Capture the cell that displays the provided text and extract its [X, Y] central coordinate. 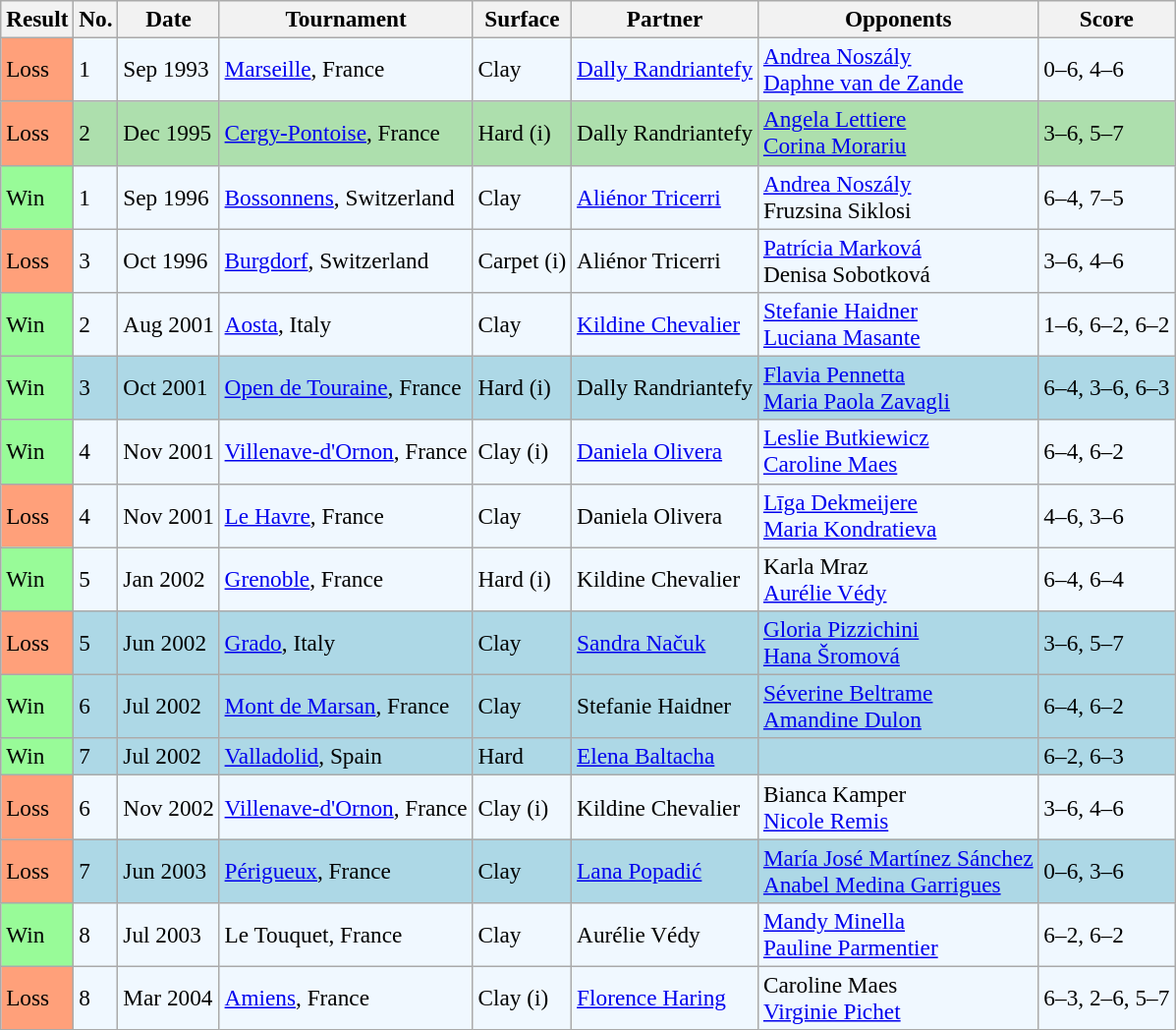
Karla Mraz Aurélie Védy [898, 578]
Le Touquet, France [346, 934]
Elena Baltacha [665, 757]
6–2, 6–3 [1106, 757]
Date [169, 19]
Florence Haring [665, 999]
Open de Touraine, France [346, 387]
Sandra Načuk [665, 643]
Dec 1995 [169, 134]
Grado, Italy [346, 643]
Andrea Noszály Daphne van de Zande [898, 69]
Gloria Pizzichini Hana Šromová [898, 643]
Stefanie Haidner [665, 706]
Result [37, 19]
Jun 2002 [169, 643]
Caroline Maes Virginie Pichet [898, 999]
Stefanie Haidner Luciana Masante [898, 324]
Patrícia Marková Denisa Sobotková [898, 259]
Līga Dekmeijere Maria Kondratieva [898, 515]
Score [1106, 19]
Mandy Minella Pauline Parmentier [898, 934]
Oct 1996 [169, 259]
Partner [665, 19]
0–6, 4–6 [1106, 69]
Surface [523, 19]
Valladolid, Spain [346, 757]
Burgdorf, Switzerland [346, 259]
Aosta, Italy [346, 324]
Leslie Butkiewicz Caroline Maes [898, 452]
Nov 2002 [169, 806]
6–4, 6–4 [1106, 578]
Flavia Pennetta Maria Paola Zavagli [898, 387]
Lana Popadić [665, 871]
Carpet (i) [523, 259]
6–3, 2–6, 5–7 [1106, 999]
Séverine Beltrame Amandine Dulon [898, 706]
Hard [523, 757]
Aurélie Védy [665, 934]
6–4, 3–6, 6–3 [1106, 387]
1–6, 6–2, 6–2 [1106, 324]
Jun 2003 [169, 871]
Andrea Noszály Fruzsina Siklosi [898, 197]
0–6, 3–6 [1106, 871]
Mar 2004 [169, 999]
Angela Lettiere Corina Morariu [898, 134]
Tournament [346, 19]
Bossonnens, Switzerland [346, 197]
Aug 2001 [169, 324]
Sep 1993 [169, 69]
Bianca Kamper Nicole Remis [898, 806]
Périgueux, France [346, 871]
Oct 2001 [169, 387]
Sep 1996 [169, 197]
Grenoble, France [346, 578]
Opponents [898, 19]
María José Martínez Sánchez Anabel Medina Garrigues [898, 871]
Marseille, France [346, 69]
6–4, 7–5 [1106, 197]
Amiens, France [346, 999]
Jan 2002 [169, 578]
6–2, 6–2 [1106, 934]
4–6, 3–6 [1106, 515]
Cergy-Pontoise, France [346, 134]
Le Havre, France [346, 515]
Jul 2003 [169, 934]
Mont de Marsan, France [346, 706]
No. [96, 19]
